For the text-containing cell, return its midpoint in (x, y) coordinate format. 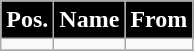
From (159, 20)
Pos. (28, 20)
Name (90, 20)
